Return the (x, y) coordinate for the center point of the cell that contains the specified text.  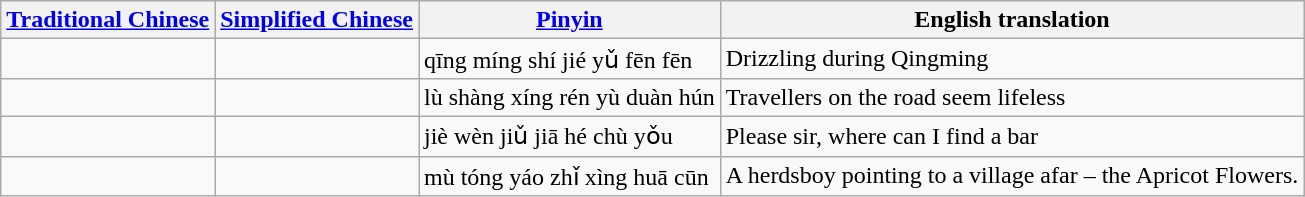
jiè wèn jiǔ jiā hé chù yǒu (569, 136)
Simplified Chinese (317, 20)
mù tóng yáo zhǐ xìng huā cūn (569, 176)
lù shàng xíng rén yù duàn hún (569, 97)
qīng míng shí jié yǔ fēn fēn (569, 59)
Pinyin (569, 20)
Travellers on the road seem lifeless (1012, 97)
Drizzling during Qingming (1012, 59)
A herdsboy pointing to a village afar – the Apricot Flowers. (1012, 176)
English translation (1012, 20)
Please sir, where can I find a bar (1012, 136)
Traditional Chinese (108, 20)
